Search for the cell housing the specified text and yield its [X, Y] center coordinate. 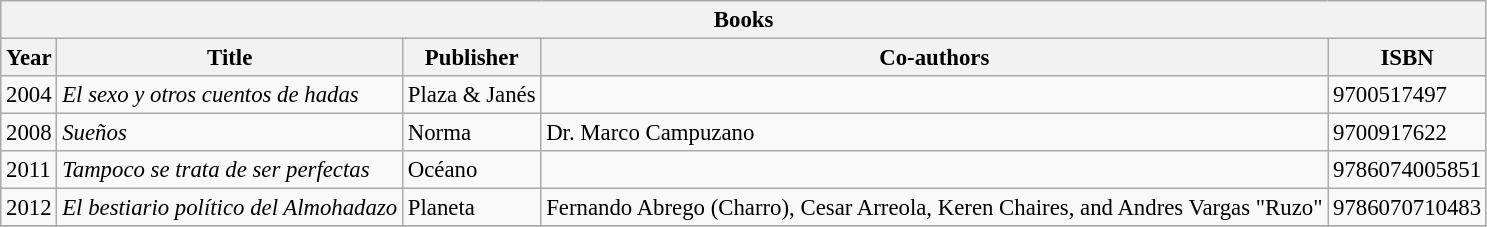
Océano [471, 170]
Co-authors [934, 58]
Books [744, 20]
2008 [29, 133]
9700917622 [1408, 133]
El sexo y otros cuentos de hadas [230, 95]
Fernando Abrego (Charro), Cesar Arreola, Keren Chaires, and Andres Vargas "Ruzo" [934, 208]
Dr. Marco Campuzano [934, 133]
9700517497 [1408, 95]
ISBN [1408, 58]
Publisher [471, 58]
El bestiario político del Almohadazo [230, 208]
Year [29, 58]
2011 [29, 170]
Tampoco se trata de ser perfectas [230, 170]
Sueños [230, 133]
9786074005851 [1408, 170]
Planeta [471, 208]
2012 [29, 208]
Plaza & Janés [471, 95]
Norma [471, 133]
Title [230, 58]
9786070710483 [1408, 208]
2004 [29, 95]
